Provide the (x, y) coordinate of the cell's center where the given text is located.  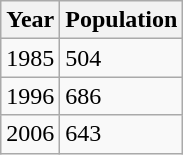
1996 (30, 96)
Population (122, 20)
643 (122, 134)
1985 (30, 58)
Year (30, 20)
686 (122, 96)
504 (122, 58)
2006 (30, 134)
